Capture the cell that displays the provided text and extract its [x, y] central coordinate. 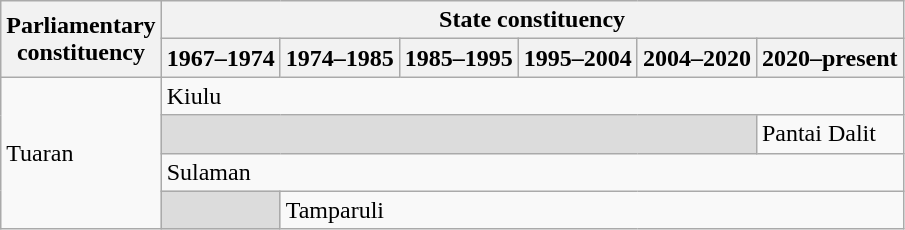
1974–1985 [340, 58]
1995–2004 [578, 58]
1967–1974 [220, 58]
State constituency [532, 20]
Pantai Dalit [830, 134]
2004–2020 [696, 58]
Tuaran [81, 153]
Tamparuli [592, 210]
2020–present [830, 58]
Sulaman [532, 172]
Kiulu [532, 96]
1985–1995 [458, 58]
Parliamentaryconstituency [81, 39]
